Search for the cell housing the specified text and yield its [X, Y] center coordinate. 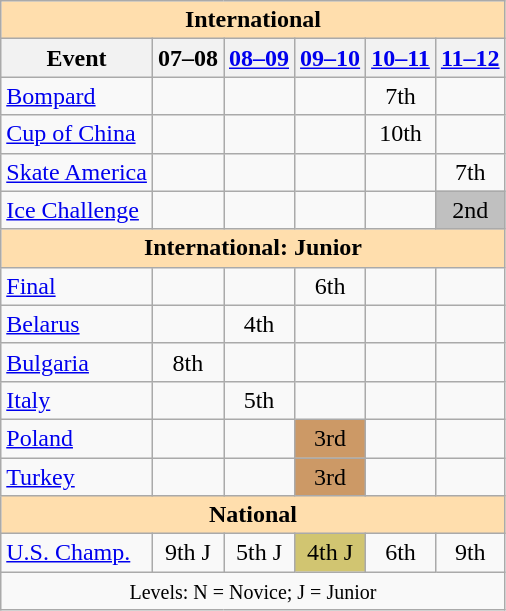
Cup of China [77, 134]
Final [77, 286]
Skate America [77, 172]
07–08 [188, 58]
09–10 [330, 58]
4th [260, 324]
Italy [77, 400]
9th [470, 553]
Ice Challenge [77, 210]
11–12 [470, 58]
9th J [188, 553]
Bompard [77, 96]
Turkey [77, 477]
08–09 [260, 58]
4th J [330, 553]
National [253, 515]
U.S. Champ. [77, 553]
10th [401, 134]
10–11 [401, 58]
Poland [77, 438]
5th J [260, 553]
Bulgaria [77, 362]
8th [188, 362]
International [253, 20]
Belarus [77, 324]
5th [260, 400]
Event [77, 58]
Levels: N = Novice; J = Junior [253, 591]
2nd [470, 210]
International: Junior [253, 248]
